Output the (X, Y) coordinate of the center of the cell containing the given text.  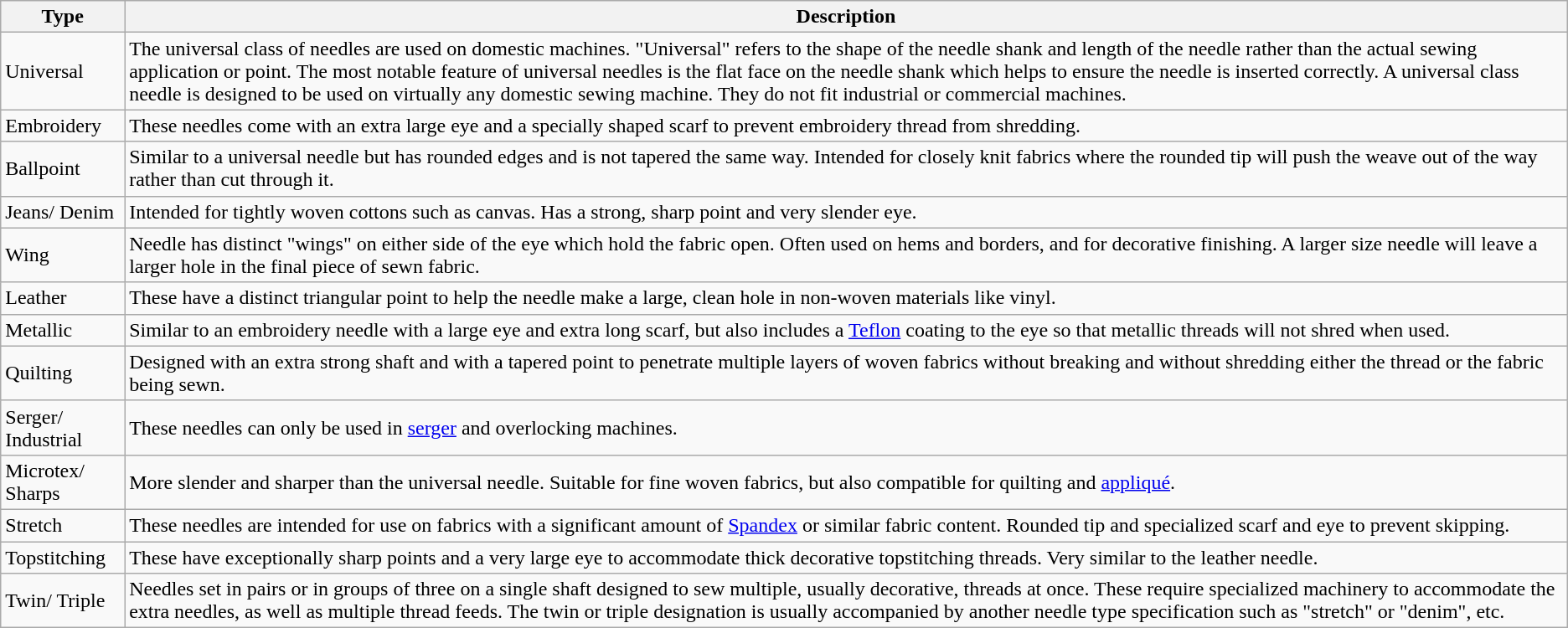
Jeans/ Denim (63, 212)
Wing (63, 255)
Intended for tightly woven cottons such as canvas. Has a strong, sharp point and very slender eye. (846, 212)
These needles can only be used in serger and overlocking machines. (846, 427)
These have exceptionally sharp points and a very large eye to accommodate thick decorative topstitching threads. Very similar to the leather needle. (846, 557)
Stretch (63, 525)
Serger/ Industrial (63, 427)
Twin/ Triple (63, 601)
These have a distinct triangular point to help the needle make a large, clean hole in non-woven materials like vinyl. (846, 298)
These needles come with an extra large eye and a specially shaped scarf to prevent embroidery thread from shredding. (846, 126)
Quilting (63, 373)
Type (63, 17)
Leather (63, 298)
Topstitching (63, 557)
Metallic (63, 330)
Universal (63, 71)
Description (846, 17)
More slender and sharper than the universal needle. Suitable for fine woven fabrics, but also compatible for quilting and appliqué. (846, 482)
Embroidery (63, 126)
Ballpoint (63, 169)
Microtex/ Sharps (63, 482)
